Output the (x, y) coordinate of the center of the cell containing the given text.  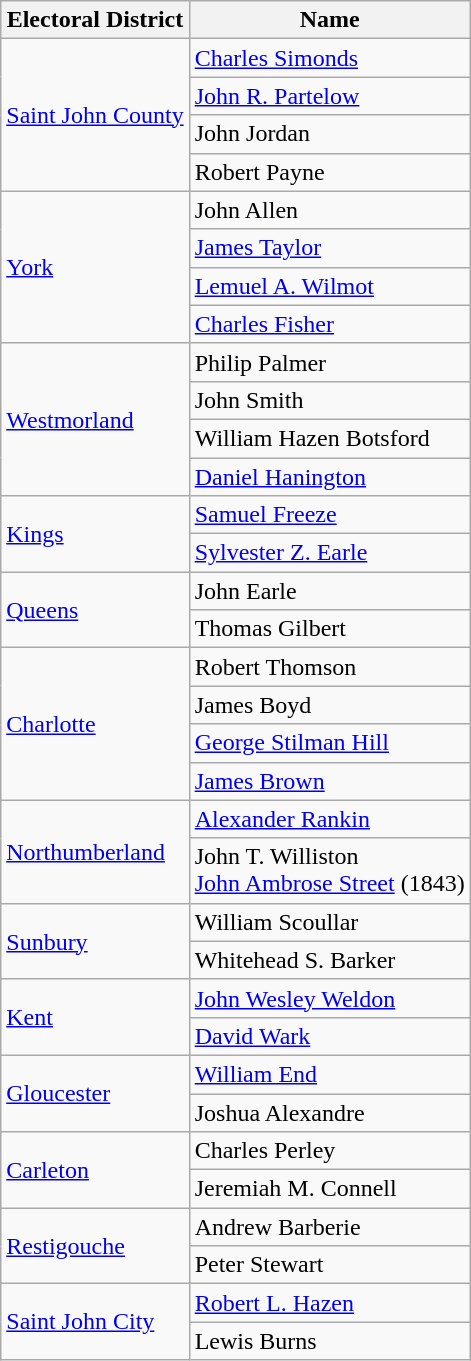
Electoral District (95, 20)
Robert L. Hazen (330, 1303)
Sylvester Z. Earle (330, 553)
Northumberland (95, 852)
Westmorland (95, 419)
Queens (95, 610)
Robert Thomson (330, 667)
Robert Payne (330, 172)
Kent (95, 1017)
Jeremiah M. Connell (330, 1189)
George Stilman Hill (330, 743)
Whitehead S. Barker (330, 960)
William Scoullar (330, 922)
Saint John City (95, 1322)
Gloucester (95, 1093)
William Hazen Botsford (330, 438)
Samuel Freeze (330, 515)
James Taylor (330, 248)
Charles Fisher (330, 324)
York (95, 267)
Sunbury (95, 941)
David Wark (330, 1036)
William End (330, 1074)
Philip Palmer (330, 362)
Peter Stewart (330, 1265)
Joshua Alexandre (330, 1113)
Carleton (95, 1170)
Thomas Gilbert (330, 629)
Kings (95, 534)
John Wesley Weldon (330, 998)
Name (330, 20)
John T. WillistonJohn Ambrose Street (1843) (330, 870)
Andrew Barberie (330, 1227)
John Jordan (330, 134)
John Allen (330, 210)
John Earle (330, 591)
James Brown (330, 781)
Restigouche (95, 1246)
Charles Simonds (330, 58)
Charlotte (95, 724)
Lemuel A. Wilmot (330, 286)
James Boyd (330, 705)
John Smith (330, 400)
Alexander Rankin (330, 819)
John R. Partelow (330, 96)
Lewis Burns (330, 1341)
Daniel Hanington (330, 477)
Saint John County (95, 115)
Charles Perley (330, 1151)
